Locate the cell with the specified text and output its [X, Y] center coordinate. 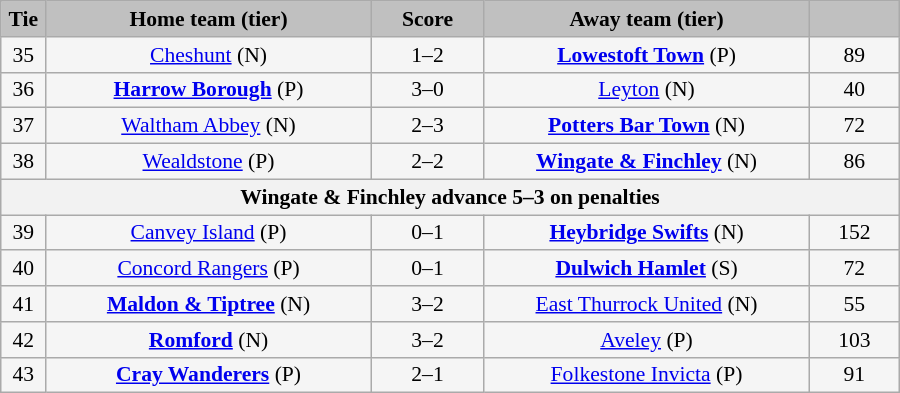
Aveley (P) [647, 340]
East Thurrock United (N) [647, 304]
Heybridge Swifts (N) [647, 233]
Score [427, 19]
2–3 [427, 126]
86 [854, 162]
Tie [24, 19]
42 [24, 340]
Folkestone Invicta (P) [647, 375]
Cheshunt (N) [209, 55]
152 [854, 233]
43 [24, 375]
1–2 [427, 55]
Potters Bar Town (N) [647, 126]
Harrow Borough (P) [209, 90]
Maldon & Tiptree (N) [209, 304]
Wealdstone (P) [209, 162]
91 [854, 375]
Leyton (N) [647, 90]
Wingate & Finchley (N) [647, 162]
38 [24, 162]
Cray Wanderers (P) [209, 375]
Away team (tier) [647, 19]
Home team (tier) [209, 19]
35 [24, 55]
3–0 [427, 90]
Romford (N) [209, 340]
Wingate & Finchley advance 5–3 on penalties [450, 197]
Canvey Island (P) [209, 233]
103 [854, 340]
37 [24, 126]
2–2 [427, 162]
Concord Rangers (P) [209, 269]
36 [24, 90]
55 [854, 304]
41 [24, 304]
89 [854, 55]
Dulwich Hamlet (S) [647, 269]
Lowestoft Town (P) [647, 55]
2–1 [427, 375]
39 [24, 233]
Waltham Abbey (N) [209, 126]
